Return [X, Y] of the center of cell containing provided text 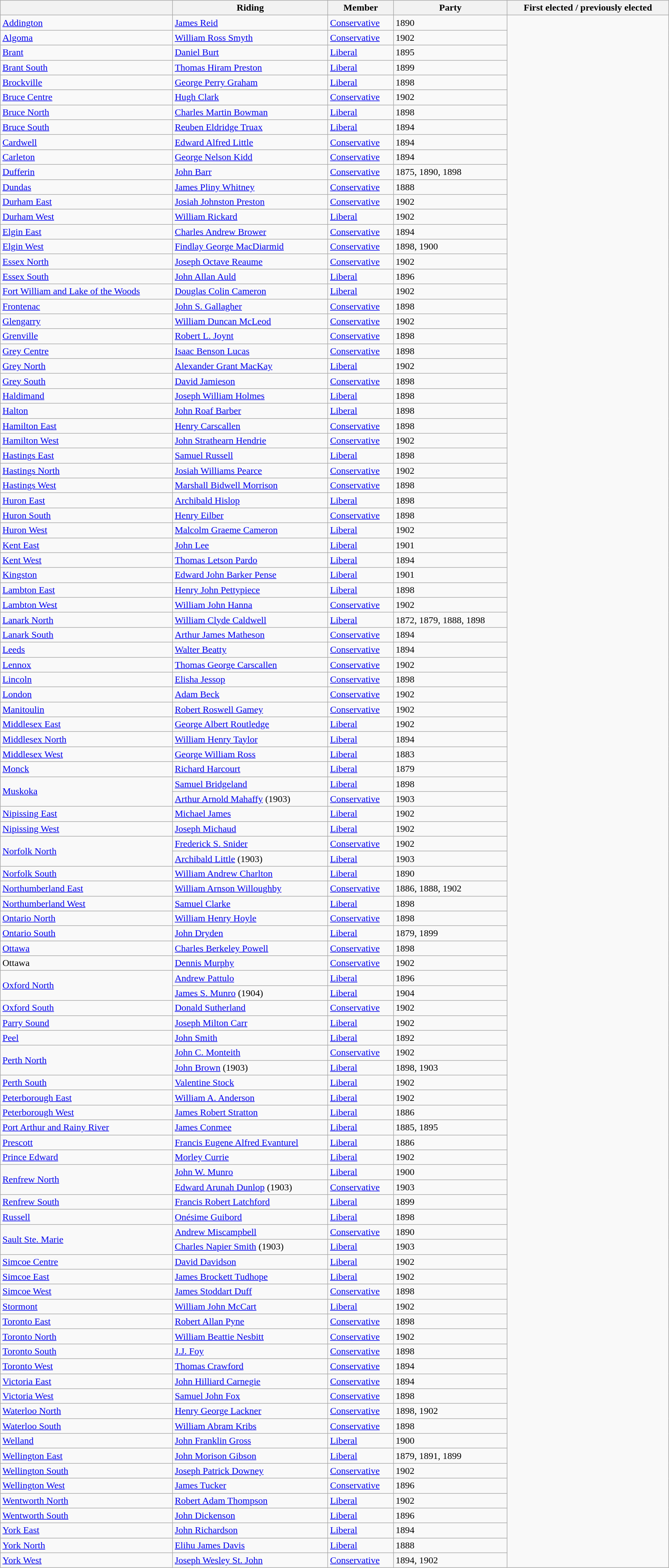
Huron East [87, 500]
Henry Carscallen [250, 426]
Welland [87, 1441]
Leeds [87, 649]
Essex South [87, 276]
Huron West [87, 530]
Ontario South [87, 933]
Hamilton East [87, 426]
Oxford South [87, 1008]
Grey Centre [87, 351]
Renfrew North [87, 1180]
1898, 1900 [450, 247]
Algoma [87, 38]
Manitoulin [87, 709]
Samuel Clarke [250, 903]
Northumberland East [87, 888]
Sault Ste. Marie [87, 1239]
Lambton East [87, 590]
William Abram Kribs [250, 1426]
Kent West [87, 560]
Grey North [87, 366]
Halton [87, 411]
Simcoe Centre [87, 1262]
Brant [87, 53]
Perth North [87, 1060]
Edward John Barker Pense [250, 575]
Elgin West [87, 247]
York West [87, 1560]
John Richardson [250, 1530]
Simcoe West [87, 1292]
Joseph Octave Reaume [250, 262]
William Clyde Caldwell [250, 620]
Wellington South [87, 1471]
Nipissing East [87, 814]
Middlesex East [87, 724]
London [87, 695]
Samuel John Fox [250, 1396]
William Andrew Charlton [250, 873]
Frederick S. Snider [250, 844]
Donald Sutherland [250, 1008]
Prescott [87, 1142]
1895 [450, 53]
William Duncan McLeod [250, 321]
1872, 1879, 1888, 1898 [450, 620]
John Smith [250, 1038]
Valentine Stock [250, 1082]
Arthur Arnold Mahaffy (1903) [250, 799]
Lennox [87, 665]
William John Hanna [250, 605]
Wentworth North [87, 1501]
1879, 1899 [450, 933]
1879, 1891, 1899 [450, 1456]
Andrew Miscampbell [250, 1232]
York East [87, 1530]
Glengarry [87, 321]
1892 [450, 1038]
Malcolm Graeme Cameron [250, 530]
John Dryden [250, 933]
Elihu James Davis [250, 1545]
Reuben Eldridge Truax [250, 127]
Fort William and Lake of the Woods [87, 291]
Member [361, 8]
J.J. Foy [250, 1351]
Josiah Williams Pearce [250, 471]
Addington [87, 23]
Henry John Pettypiece [250, 590]
Brant South [87, 67]
William Arnson Willoughby [250, 888]
Toronto East [87, 1321]
James Stoddart Duff [250, 1292]
1898, 1902 [450, 1411]
Waterloo South [87, 1426]
Lambton West [87, 605]
Peterborough East [87, 1097]
Middlesex North [87, 739]
Brockville [87, 82]
Bruce South [87, 127]
Muskoka [87, 791]
Waterloo North [87, 1411]
William John McCart [250, 1306]
1886, 1888, 1902 [450, 888]
Douglas Colin Cameron [250, 291]
Monck [87, 769]
Frontenac [87, 306]
Michael James [250, 814]
1883 [450, 754]
Hastings North [87, 471]
Essex North [87, 262]
Kingston [87, 575]
John Allan Auld [250, 276]
James Robert Stratton [250, 1112]
John Lee [250, 545]
1898, 1903 [450, 1068]
William A. Anderson [250, 1097]
Toronto South [87, 1351]
Elgin East [87, 232]
Joseph Michaud [250, 829]
1879 [450, 769]
Thomas George Carscallen [250, 665]
1875, 1890, 1898 [450, 172]
George Perry Graham [250, 82]
Andrew Pattulo [250, 978]
Haldimand [87, 396]
Peel [87, 1038]
Perth South [87, 1082]
Dufferin [87, 172]
Victoria West [87, 1396]
Joseph Patrick Downey [250, 1471]
Charles Andrew Brower [250, 232]
Peterborough West [87, 1112]
Durham West [87, 217]
Robert Allan Pyne [250, 1321]
Francis Robert Latchford [250, 1202]
Charles Berkeley Powell [250, 948]
Lanark North [87, 620]
Grey South [87, 381]
John C. Monteith [250, 1053]
Thomas Letson Pardo [250, 560]
Alexander Grant MacKay [250, 366]
David Jamieson [250, 381]
Richard Harcourt [250, 769]
Samuel Russell [250, 456]
Josiah Johnston Preston [250, 202]
Joseph Milton Carr [250, 1023]
Charles Napier Smith (1903) [250, 1247]
Daniel Burt [250, 53]
Durham East [87, 202]
Marshall Bidwell Morrison [250, 486]
Henry Eilber [250, 515]
Prince Edward [87, 1157]
Robert Adam Thompson [250, 1501]
Lincoln [87, 680]
John Franklin Gross [250, 1441]
John Strathearn Hendrie [250, 441]
Hamilton West [87, 441]
Francis Eugene Alfred Evanturel [250, 1142]
Bruce North [87, 112]
Hastings West [87, 486]
Riding [250, 8]
Russell [87, 1217]
Arthur James Matheson [250, 635]
Robert L. Joynt [250, 336]
William Beattie Nesbitt [250, 1336]
William Henry Taylor [250, 739]
Party [450, 8]
Victoria East [87, 1381]
John Roaf Barber [250, 411]
Robert Roswell Gamey [250, 709]
1885, 1895 [450, 1127]
Grenville [87, 336]
Cardwell [87, 142]
James Brockett Tudhope [250, 1277]
Thomas Crawford [250, 1366]
Wellington West [87, 1486]
Edward Alfred Little [250, 142]
Norfolk North [87, 851]
Nipissing West [87, 829]
William Ross Smyth [250, 38]
Parry Sound [87, 1023]
Charles Martin Bowman [250, 112]
1894, 1902 [450, 1560]
Renfrew South [87, 1202]
James S. Munro (1904) [250, 993]
Stormont [87, 1306]
Henry George Lackner [250, 1411]
Walter Beatty [250, 649]
Dundas [87, 187]
Archibald Hislop [250, 500]
John W. Munro [250, 1172]
Samuel Bridgeland [250, 784]
1904 [450, 993]
York North [87, 1545]
Bruce Centre [87, 97]
James Reid [250, 23]
Port Arthur and Rainy River [87, 1127]
Elisha Jessop [250, 680]
James Tucker [250, 1486]
John Morison Gibson [250, 1456]
Dennis Murphy [250, 963]
Hastings East [87, 456]
John Barr [250, 172]
Isaac Benson Lucas [250, 351]
Kent East [87, 545]
James Conmee [250, 1127]
Ontario North [87, 919]
First elected / previously elected [588, 8]
George Albert Routledge [250, 724]
Findlay George MacDiarmid [250, 247]
Onésime Guibord [250, 1217]
Archibald Little (1903) [250, 859]
Morley Currie [250, 1157]
Simcoe East [87, 1277]
James Pliny Whitney [250, 187]
Joseph Wesley St. John [250, 1560]
Norfolk South [87, 873]
Joseph William Holmes [250, 396]
Wentworth South [87, 1515]
John Brown (1903) [250, 1068]
William Henry Hoyle [250, 919]
Northumberland West [87, 903]
David Davidson [250, 1262]
Lanark South [87, 635]
Toronto West [87, 1366]
George William Ross [250, 754]
Adam Beck [250, 695]
John S. Gallagher [250, 306]
Carleton [87, 157]
George Nelson Kidd [250, 157]
Hugh Clark [250, 97]
William Rickard [250, 217]
Edward Arunah Dunlop (1903) [250, 1187]
John Dickenson [250, 1515]
Oxford North [87, 986]
Thomas Hiram Preston [250, 67]
Middlesex West [87, 754]
Toronto North [87, 1336]
John Hilliard Carnegie [250, 1381]
Huron South [87, 515]
Wellington East [87, 1456]
